Determine the (X, Y) coordinate at the center of the cell enclosing the given text.  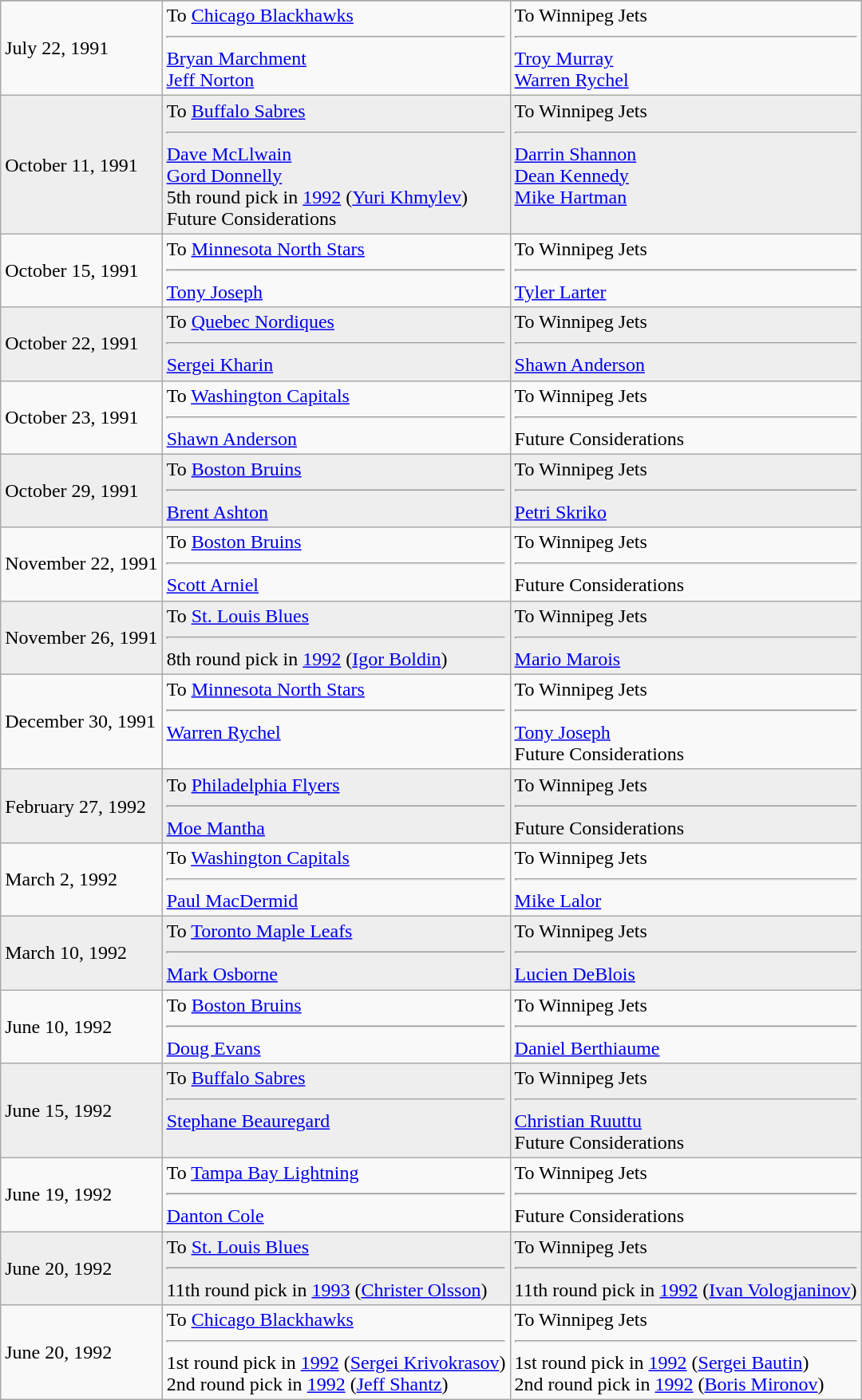
To St. Louis Blues 8th round pick in 1992 (Igor Boldin) (336, 637)
To Buffalo SabresStephane Beauregard (336, 1110)
To Boston BruinsBrent Ashton (336, 491)
To Quebec NordiquesSergei Kharin (336, 344)
To Winnipeg Jets11th round pick in 1992 (Ivan Vologjaninov) (686, 1268)
To Washington CapitalsShawn Anderson (336, 417)
To Chicago Blackhawks1st round pick in 1992 (Sergei Krivokrasov) 2nd round pick in 1992 (Jeff Shantz) (336, 1353)
To Winnipeg JetsDaniel Berthiaume (686, 1026)
To St. Louis Blues11th round pick in 1993 (Christer Olsson) (336, 1268)
July 22, 1991 (81, 48)
March 10, 1992 (81, 952)
February 27, 1992 (81, 806)
To Winnipeg JetsTony Joseph Future Considerations (686, 721)
June 10, 1992 (81, 1026)
To Tampa Bay LightningDanton Cole (336, 1195)
October 23, 1991 (81, 417)
To Winnipeg JetsChristian Ruuttu Future Considerations (686, 1110)
To Boston BruinsScott Arniel (336, 564)
October 29, 1991 (81, 491)
To Winnipeg Jets1st round pick in 1992 (Sergei Bautin) 2nd round pick in 1992 (Boris Mironov) (686, 1353)
To Winnipeg JetsLucien DeBlois (686, 952)
October 11, 1991 (81, 164)
To Winnipeg JetsMike Lalor (686, 879)
To Washington CapitalsPaul MacDermid (336, 879)
October 22, 1991 (81, 344)
To Winnipeg JetsMario Marois (686, 637)
To Boston BruinsDoug Evans (336, 1026)
To Toronto Maple LeafsMark Osborne (336, 952)
October 15, 1991 (81, 270)
To Winnipeg JetsDarrin Shannon Dean Kennedy Mike Hartman (686, 164)
November 22, 1991 (81, 564)
To Winnipeg JetsShawn Anderson (686, 344)
To Winnipeg JetsTroy Murray Warren Rychel (686, 48)
To Winnipeg JetsPetri Skriko (686, 491)
To Philadelphia FlyersMoe Mantha (336, 806)
To Winnipeg JetsTyler Larter (686, 270)
December 30, 1991 (81, 721)
To Minnesota North StarsTony Joseph (336, 270)
June 15, 1992 (81, 1110)
November 26, 1991 (81, 637)
June 19, 1992 (81, 1195)
To Minnesota North StarsWarren Rychel (336, 721)
March 2, 1992 (81, 879)
To Buffalo SabresDave McLlwain Gord Donnelly 5th round pick in 1992 (Yuri Khmylev) Future Considerations (336, 164)
To Chicago BlackhawksBryan Marchment Jeff Norton (336, 48)
